Pinpoint the cell where the given text exists, returning its [x, y] midpoint coordinate. 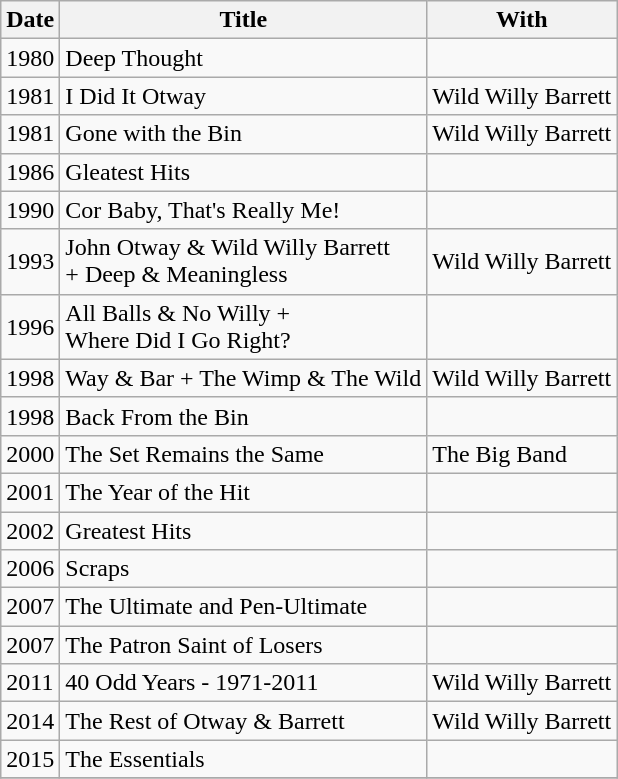
2006 [30, 569]
Deep Thought [244, 58]
40 Odd Years - 1971-2011 [244, 683]
Gleatest Hits [244, 172]
Gone with the Bin [244, 134]
1990 [30, 210]
2002 [30, 531]
The Big Band [522, 454]
The Rest of Otway & Barrett [244, 721]
2011 [30, 683]
Cor Baby, That's Really Me! [244, 210]
With [522, 20]
Title [244, 20]
All Balls & No Willy + Where Did I Go Right? [244, 326]
1996 [30, 326]
The Year of the Hit [244, 492]
Back From the Bin [244, 416]
2015 [30, 759]
Greatest Hits [244, 531]
2001 [30, 492]
2000 [30, 454]
The Ultimate and Pen-Ultimate [244, 607]
2014 [30, 721]
The Patron Saint of Losers [244, 645]
1986 [30, 172]
Date [30, 20]
The Essentials [244, 759]
Scraps [244, 569]
Way & Bar + The Wimp & The Wild [244, 378]
1993 [30, 262]
I Did It Otway [244, 96]
The Set Remains the Same [244, 454]
John Otway & Wild Willy Barrett + Deep & Meaningless [244, 262]
1980 [30, 58]
